Search for the cell housing the specified text and yield its (x, y) center coordinate. 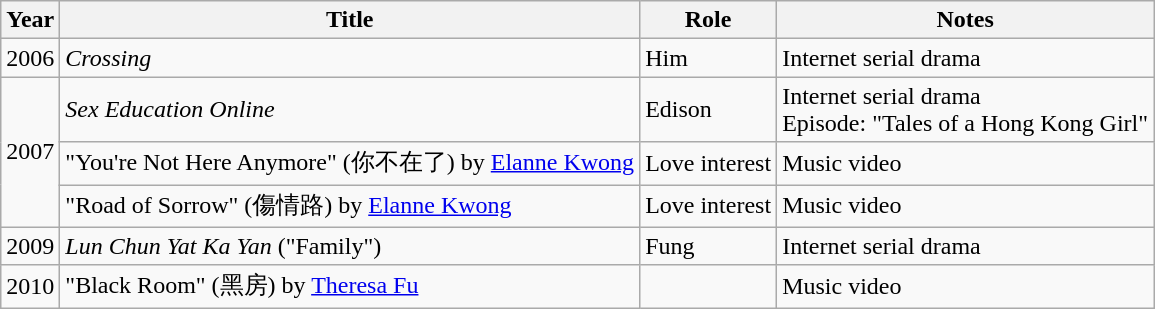
Role (708, 20)
"You're Not Here Anymore" (你不在了) by Elanne Kwong (350, 164)
2010 (30, 286)
Lun Chun Yat Ka Yan ("Family") (350, 246)
Notes (966, 20)
"Road of Sorrow" (傷情路) by Elanne Kwong (350, 206)
Year (30, 20)
2006 (30, 58)
2007 (30, 152)
Fung (708, 246)
2009 (30, 246)
Internet serial drama Episode: "Tales of a Hong Kong Girl" (966, 110)
"Black Room" (黑房) by Theresa Fu (350, 286)
Him (708, 58)
Sex Education Online (350, 110)
Edison (708, 110)
Crossing (350, 58)
Title (350, 20)
